Find where the given text appears and provide that cell's center as [X, Y] coordinate. 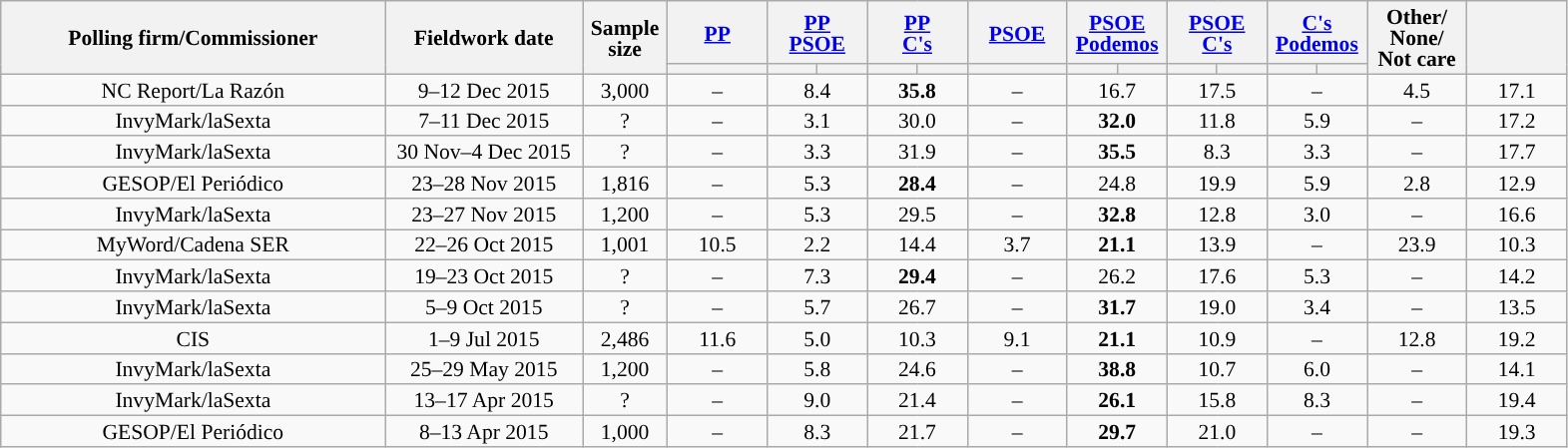
7–11 Dec 2015 [484, 120]
29.4 [917, 275]
Other/None/Not care [1417, 38]
Sample size [625, 38]
MyWord/Cadena SER [194, 245]
13.5 [1517, 307]
5–9 Oct 2015 [484, 307]
19.9 [1217, 184]
15.8 [1217, 401]
14.4 [917, 245]
31.9 [917, 152]
32.0 [1117, 120]
3.0 [1316, 214]
19.4 [1517, 401]
35.8 [917, 90]
14.2 [1517, 275]
30 Nov–4 Dec 2015 [484, 152]
26.7 [917, 307]
30.0 [917, 120]
PP [718, 32]
2,486 [625, 337]
4.5 [1417, 90]
24.6 [917, 369]
PSOEC's [1217, 32]
3.7 [1017, 245]
19.2 [1517, 337]
PPPSOE [817, 32]
C'sPodemos [1316, 32]
2.8 [1417, 184]
3.4 [1316, 307]
11.6 [718, 337]
PPC's [917, 32]
9.0 [817, 401]
3,000 [625, 90]
3.1 [817, 120]
26.1 [1117, 401]
17.7 [1517, 152]
11.8 [1217, 120]
29.7 [1117, 431]
28.4 [917, 184]
19.0 [1217, 307]
32.8 [1117, 214]
17.2 [1517, 120]
Fieldwork date [484, 38]
NC Report/La Razón [194, 90]
21.7 [917, 431]
16.7 [1117, 90]
24.8 [1117, 184]
25–29 May 2015 [484, 369]
29.5 [917, 214]
10.9 [1217, 337]
17.1 [1517, 90]
19–23 Oct 2015 [484, 275]
21.0 [1217, 431]
8–13 Apr 2015 [484, 431]
23–28 Nov 2015 [484, 184]
19.3 [1517, 431]
9–12 Dec 2015 [484, 90]
23–27 Nov 2015 [484, 214]
23.9 [1417, 245]
35.5 [1117, 152]
8.4 [817, 90]
31.7 [1117, 307]
Polling firm/Commissioner [194, 38]
13.9 [1217, 245]
10.5 [718, 245]
17.5 [1217, 90]
10.7 [1217, 369]
26.2 [1117, 275]
21.4 [917, 401]
7.3 [817, 275]
17.6 [1217, 275]
5.7 [817, 307]
PSOEPodemos [1117, 32]
1,816 [625, 184]
6.0 [1316, 369]
9.1 [1017, 337]
13–17 Apr 2015 [484, 401]
5.8 [817, 369]
12.9 [1517, 184]
16.6 [1517, 214]
CIS [194, 337]
22–26 Oct 2015 [484, 245]
1,000 [625, 431]
38.8 [1117, 369]
5.0 [817, 337]
PSOE [1017, 32]
14.1 [1517, 369]
2.2 [817, 245]
1,001 [625, 245]
1–9 Jul 2015 [484, 337]
